Search for the cell housing the specified text and yield its [x, y] center coordinate. 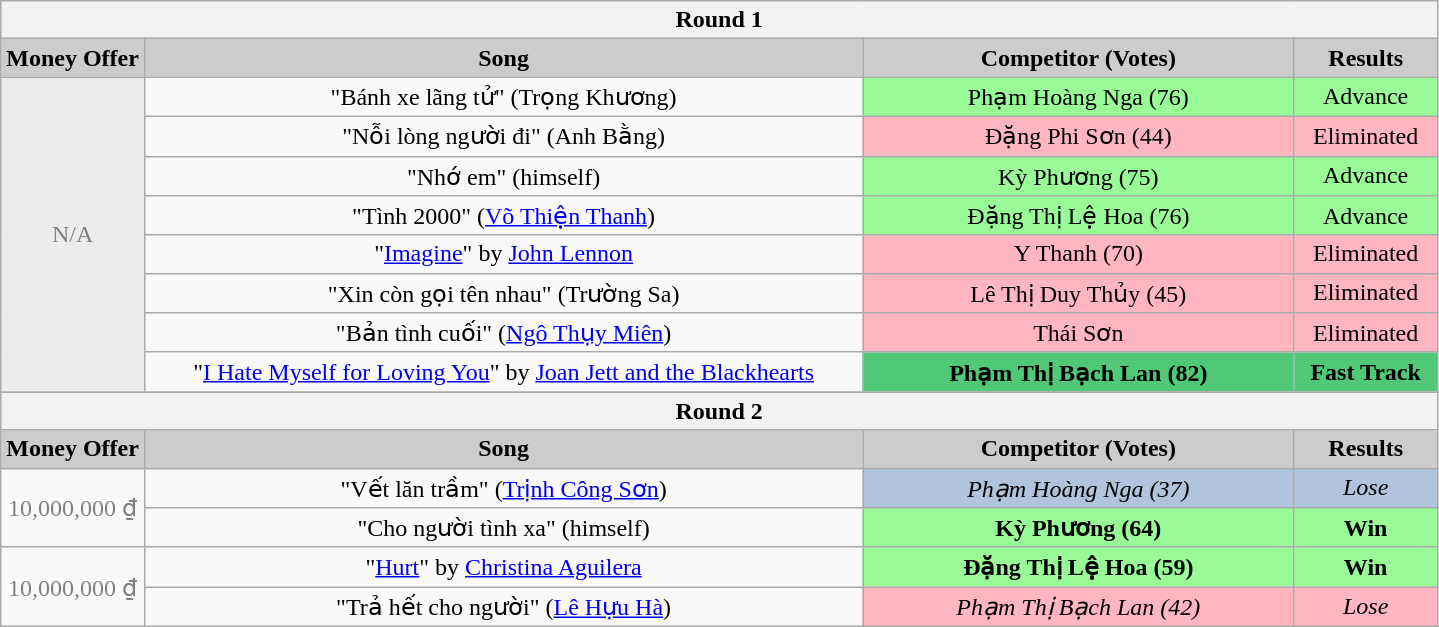
"Bản tình cuối" (Ngô Thụy Miên) [503, 333]
"Cho người tình xa" (himself) [503, 528]
"Hurt" by Christina Aguilera [503, 567]
"Trả hết cho người" (Lê Hựu Hà) [503, 607]
Kỳ Phương (64) [1078, 528]
"Bánh xe lãng tử" (Trọng Khương) [503, 97]
Kỳ Phương (75) [1078, 176]
Đặng Thị Lệ Hoa (59) [1078, 567]
Phạm Thị Bạch Lan (42) [1078, 607]
"Vết lăn trầm" (Trịnh Công Sơn) [503, 488]
Fast Track [1366, 372]
"I Hate Myself for Loving You" by Joan Jett and the Blackhearts [503, 372]
Phạm Hoàng Nga (37) [1078, 488]
Thái Sơn [1078, 333]
"Tình 2000" (Võ Thiện Thanh) [503, 216]
Lê Thị Duy Thủy (45) [1078, 293]
Round 1 [720, 20]
Round 2 [720, 411]
N/A [73, 234]
Phạm Thị Bạch Lan (82) [1078, 372]
Đặng Phi Sơn (44) [1078, 136]
"Xin còn gọi tên nhau" (Trường Sa) [503, 293]
Phạm Hoàng Nga (76) [1078, 97]
"Imagine" by John Lennon [503, 254]
"Nỗi lòng người đi" (Anh Bằng) [503, 136]
"Nhớ em" (himself) [503, 176]
Đặng Thị Lệ Hoa (76) [1078, 216]
Y Thanh (70) [1078, 254]
